Identify which cell holds the provided text, then report its (X, Y) central coordinate. 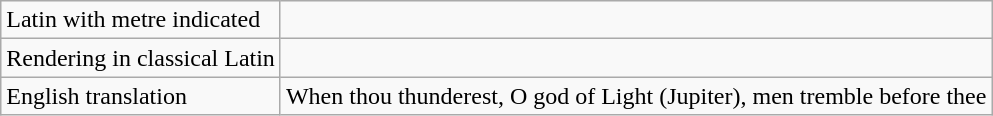
Rendering in classical Latin (141, 58)
When thou thunderest, O god of Light (Jupiter), men tremble before thee (636, 96)
Latin with metre indicated (141, 20)
English translation (141, 96)
